Provide the (X, Y) coordinate of the cell's center where the given text is located.  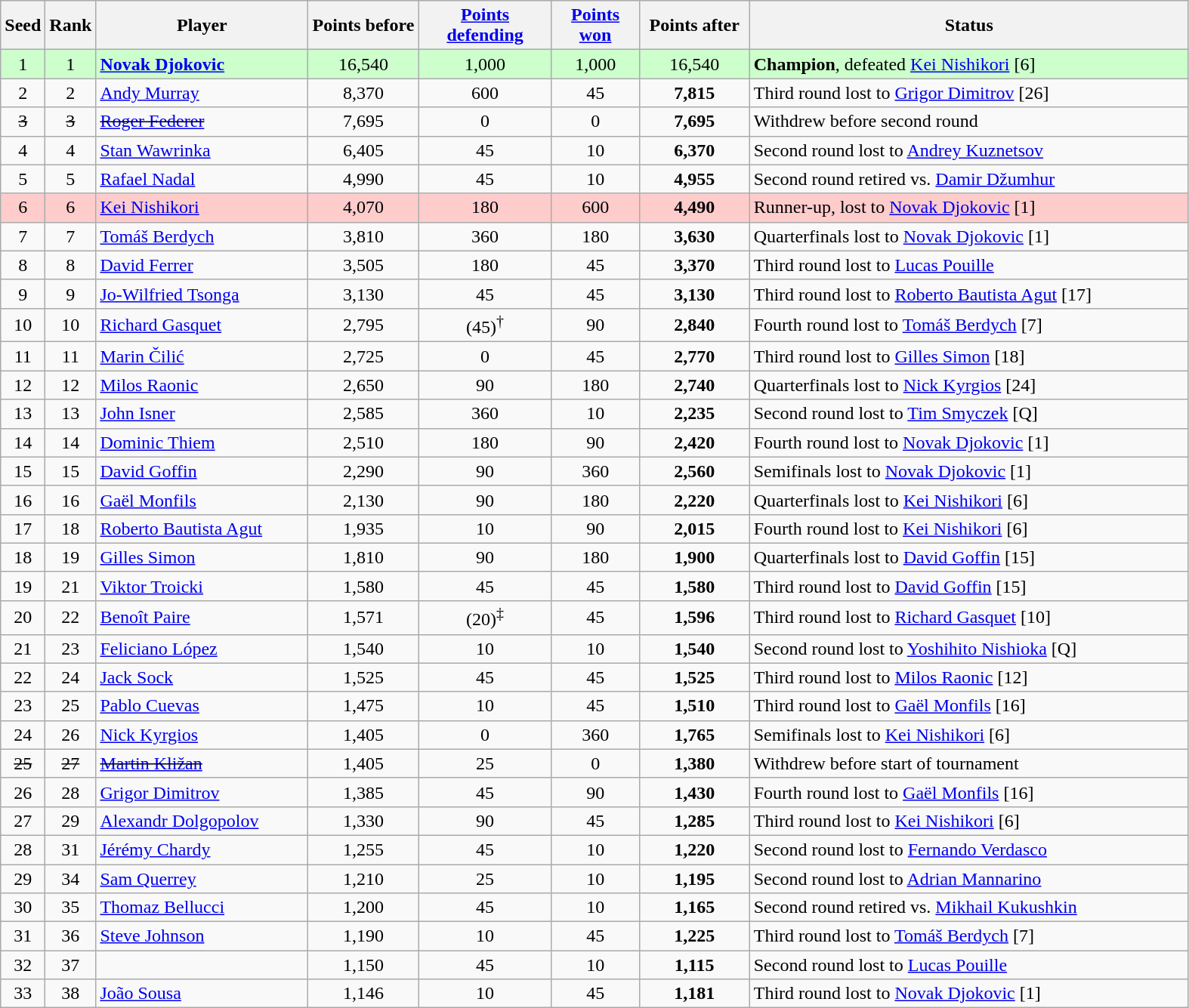
Quarterfinals lost to Nick Kyrgios [24] (968, 385)
1,285 (694, 821)
Champion, defeated Kei Nishikori [6] (968, 64)
Steve Johnson (202, 936)
Points won (595, 26)
1,190 (363, 936)
1,255 (363, 849)
Third round lost to Gaël Monfils [16] (968, 706)
Third round lost to Roberto Bautista Agut [17] (968, 294)
2,840 (694, 325)
Status (968, 26)
Points defending (485, 26)
1,475 (363, 706)
Roger Federer (202, 122)
1,150 (363, 965)
1,571 (363, 618)
Fourth round lost to Novak Djokovic [1] (968, 442)
(20)‡ (485, 618)
Quarterfinals lost to David Goffin [15] (968, 557)
1,430 (694, 792)
Third round lost to Tomáš Berdych [7] (968, 936)
32 (23, 965)
2,420 (694, 442)
3,630 (694, 236)
1,380 (694, 763)
Pablo Cuevas (202, 706)
2,650 (363, 385)
Alexandr Dolgopolov (202, 821)
2,235 (694, 414)
João Sousa (202, 994)
Seed (23, 26)
Marin Čilić (202, 356)
1,146 (363, 994)
2,290 (363, 471)
34 (71, 879)
Points before (363, 26)
4,490 (694, 208)
30 (23, 908)
4,955 (694, 179)
Rafael Nadal (202, 179)
Thomaz Bellucci (202, 908)
Runner-up, lost to Novak Djokovic [1] (968, 208)
Player (202, 26)
4,990 (363, 179)
2,770 (694, 356)
Stan Wawrinka (202, 150)
Gilles Simon (202, 557)
1,385 (363, 792)
1,195 (694, 879)
Second round lost to Adrian Mannarino (968, 879)
Third round lost to Grigor Dimitrov [26] (968, 93)
2,510 (363, 442)
(45)† (485, 325)
Roberto Bautista Agut (202, 529)
6,370 (694, 150)
Milos Raonic (202, 385)
Kei Nishikori (202, 208)
33 (23, 994)
1,900 (694, 557)
Second round lost to Fernando Verdasco (968, 849)
Semifinals lost to Kei Nishikori [6] (968, 735)
Fourth round lost to Gaël Monfils [16] (968, 792)
Third round lost to David Goffin [15] (968, 586)
Quarterfinals lost to Kei Nishikori [6] (968, 500)
Withdrew before second round (968, 122)
Second round lost to Yoshihito Nishioka [Q] (968, 649)
David Goffin (202, 471)
6,405 (363, 150)
1,200 (363, 908)
1,115 (694, 965)
4,070 (363, 208)
Third round lost to Gilles Simon [18] (968, 356)
38 (71, 994)
Gaël Monfils (202, 500)
3,505 (363, 265)
Nick Kyrgios (202, 735)
36 (71, 936)
1,210 (363, 879)
Jack Sock (202, 677)
1,330 (363, 821)
1,165 (694, 908)
John Isner (202, 414)
Fourth round lost to Tomáš Berdych [7] (968, 325)
Viktor Troicki (202, 586)
17 (23, 529)
37 (71, 965)
Withdrew before start of tournament (968, 763)
1,765 (694, 735)
1,220 (694, 849)
Sam Querrey (202, 879)
Jérémy Chardy (202, 849)
Jo-Wilfried Tsonga (202, 294)
Third round lost to Novak Djokovic [1] (968, 994)
1,181 (694, 994)
7,815 (694, 93)
Quarterfinals lost to Novak Djokovic [1] (968, 236)
Third round lost to Milos Raonic [12] (968, 677)
3,810 (363, 236)
Second round retired vs. Mikhail Kukushkin (968, 908)
2,015 (694, 529)
2,130 (363, 500)
2,795 (363, 325)
Benoît Paire (202, 618)
35 (71, 908)
Fourth round lost to Kei Nishikori [6] (968, 529)
2,220 (694, 500)
Semifinals lost to Novak Djokovic [1] (968, 471)
2,560 (694, 471)
3,370 (694, 265)
Points after (694, 26)
Second round retired vs. Damir Džumhur (968, 179)
1,810 (363, 557)
1,596 (694, 618)
Tomáš Berdych (202, 236)
Second round lost to Tim Smyczek [Q] (968, 414)
2,585 (363, 414)
David Ferrer (202, 265)
Third round lost to Kei Nishikori [6] (968, 821)
2,740 (694, 385)
Third round lost to Lucas Pouille (968, 265)
20 (23, 618)
Third round lost to Richard Gasquet [10] (968, 618)
Rank (71, 26)
Feliciano López (202, 649)
1,510 (694, 706)
1,225 (694, 936)
1,935 (363, 529)
8,370 (363, 93)
Andy Murray (202, 93)
Martin Kližan (202, 763)
Second round lost to Andrey Kuznetsov (968, 150)
Novak Djokovic (202, 64)
2,725 (363, 356)
Grigor Dimitrov (202, 792)
Second round lost to Lucas Pouille (968, 965)
Dominic Thiem (202, 442)
Richard Gasquet (202, 325)
